Capture the cell that displays the provided text and extract its [X, Y] central coordinate. 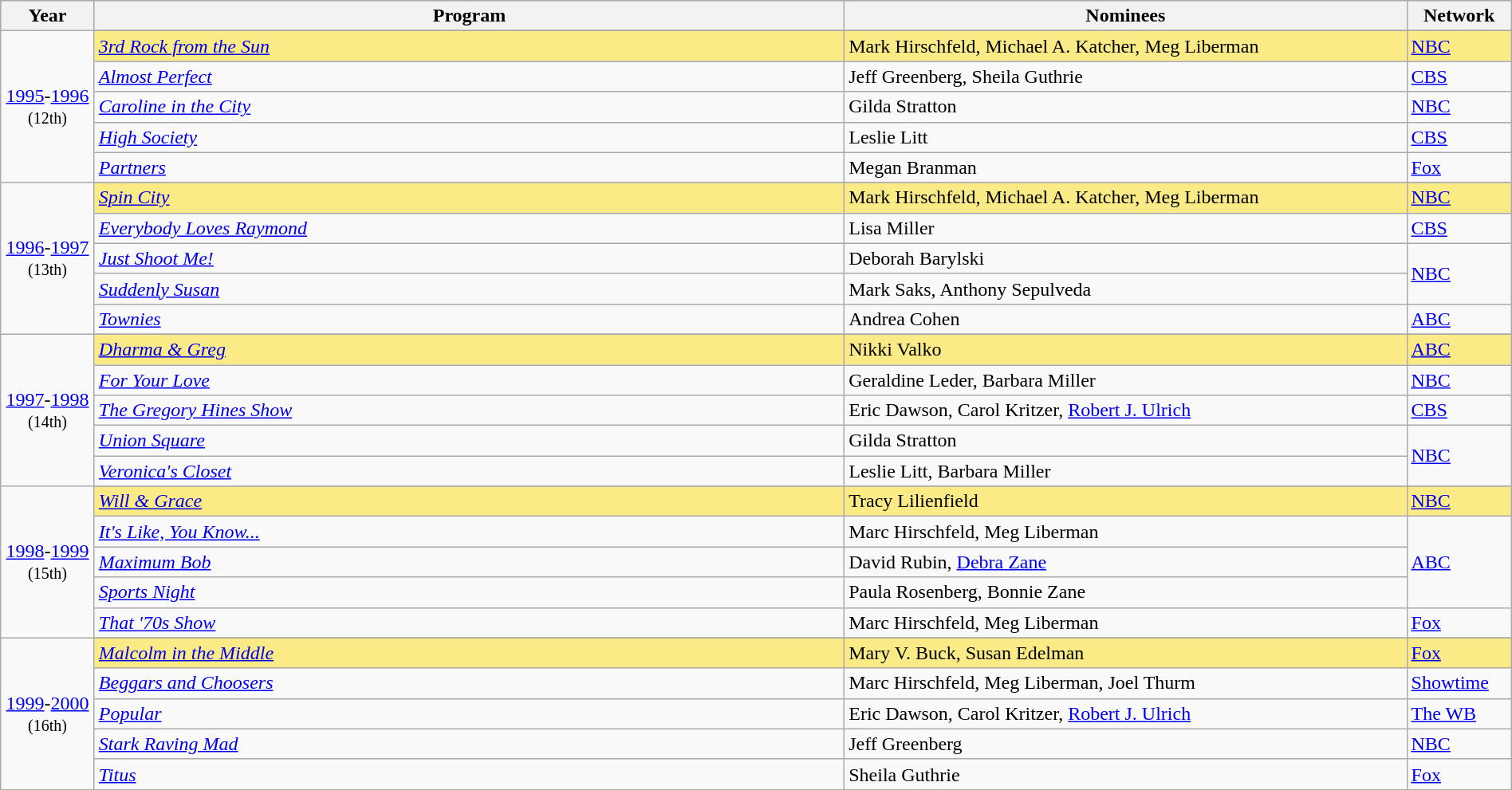
Megan Branman [1126, 167]
1995-1996(12th) [48, 107]
Everybody Loves Raymond [469, 228]
Veronica's Closet [469, 471]
Nikki Valko [1126, 349]
The WB [1459, 713]
Showtime [1459, 683]
Stark Raving Mad [469, 744]
Caroline in the City [469, 107]
Spin City [469, 198]
Nominees [1126, 16]
Lisa Miller [1126, 228]
1998-1999(15th) [48, 562]
Beggars and Choosers [469, 683]
It's Like, You Know... [469, 532]
Sheila Guthrie [1126, 774]
Program [469, 16]
Sports Night [469, 592]
Jeff Greenberg, Sheila Guthrie [1126, 77]
Tracy Lilienfield [1126, 501]
Malcolm in the Middle [469, 653]
3rd Rock from the Sun [469, 46]
Jeff Greenberg [1126, 744]
Suddenly Susan [469, 289]
Titus [469, 774]
Partners [469, 167]
Dharma & Greg [469, 349]
Popular [469, 713]
1996-1997(13th) [48, 258]
Mary V. Buck, Susan Edelman [1126, 653]
Just Shoot Me! [469, 258]
Almost Perfect [469, 77]
Townies [469, 319]
High Society [469, 137]
Andrea Cohen [1126, 319]
David Rubin, Debra Zane [1126, 562]
Leslie Litt, Barbara Miller [1126, 471]
Deborah Barylski [1126, 258]
Will & Grace [469, 501]
Network [1459, 16]
Marc Hirschfeld, Meg Liberman, Joel Thurm [1126, 683]
Maximum Bob [469, 562]
Geraldine Leder, Barbara Miller [1126, 380]
1999-2000(16th) [48, 713]
The Gregory Hines Show [469, 411]
That '70s Show [469, 623]
Paula Rosenberg, Bonnie Zane [1126, 592]
Union Square [469, 441]
1997-1998(14th) [48, 410]
Leslie Litt [1126, 137]
Mark Saks, Anthony Sepulveda [1126, 289]
Year [48, 16]
For Your Love [469, 380]
